Provide the [X, Y] coordinate of the cell's center where the given text is located.  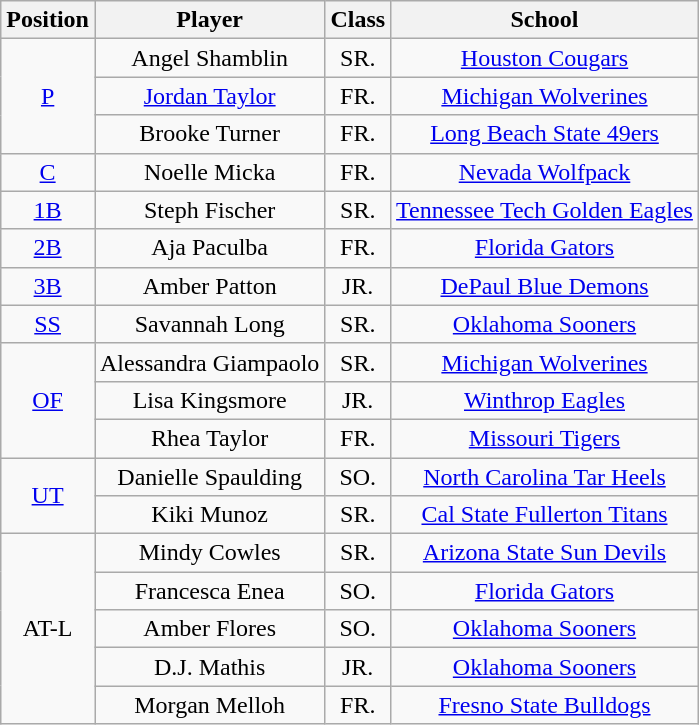
SS [48, 324]
Alessandra Giampaolo [209, 362]
Fresno State Bulldogs [545, 705]
Jordan Taylor [209, 96]
UT [48, 496]
Noelle Micka [209, 172]
DePaul Blue Demons [545, 286]
Missouri Tigers [545, 438]
Rhea Taylor [209, 438]
Francesca Enea [209, 591]
Brooke Turner [209, 134]
Class [358, 20]
Winthrop Eagles [545, 400]
Mindy Cowles [209, 553]
Houston Cougars [545, 58]
North Carolina Tar Heels [545, 477]
Tennessee Tech Golden Eagles [545, 210]
Position [48, 20]
School [545, 20]
Amber Patton [209, 286]
Long Beach State 49ers [545, 134]
Amber Flores [209, 629]
Savannah Long [209, 324]
1B [48, 210]
C [48, 172]
2B [48, 248]
P [48, 96]
Cal State Fullerton Titans [545, 515]
3B [48, 286]
Lisa Kingsmore [209, 400]
D.J. Mathis [209, 667]
Arizona State Sun Devils [545, 553]
Danielle Spaulding [209, 477]
Aja Paculba [209, 248]
Player [209, 20]
Angel Shamblin [209, 58]
Kiki Munoz [209, 515]
Steph Fischer [209, 210]
OF [48, 400]
Morgan Melloh [209, 705]
AT-L [48, 629]
Nevada Wolfpack [545, 172]
